Scan for the cell matching the given text and deliver its [x, y] coordinate at center. 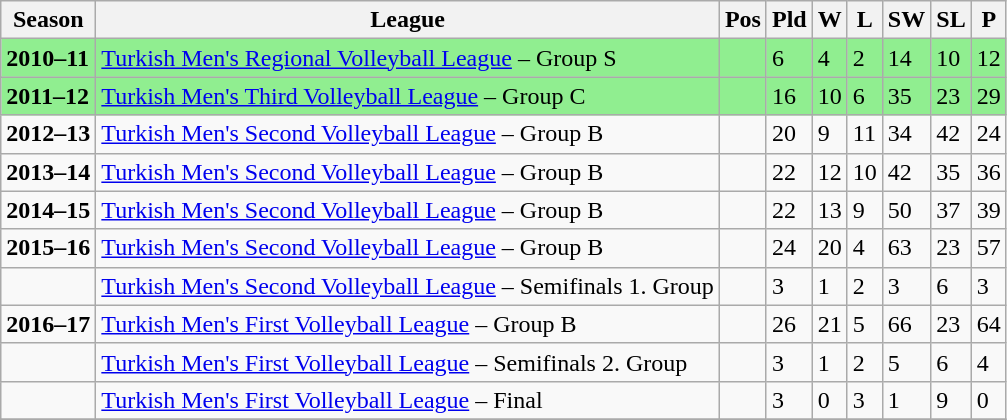
2013–14 [48, 172]
2012–13 [48, 134]
37 [951, 210]
2010–11 [48, 58]
Turkish Men's Third Volleyball League – Group C [408, 96]
L [864, 20]
P [988, 20]
2014–15 [48, 210]
21 [830, 324]
34 [906, 134]
63 [906, 248]
39 [988, 210]
36 [988, 172]
11 [864, 134]
Turkish Men's First Volleyball League – Group B [408, 324]
64 [988, 324]
2011–12 [48, 96]
13 [830, 210]
SL [951, 20]
50 [906, 210]
14 [906, 58]
Pld [789, 20]
66 [906, 324]
Season [48, 20]
Turkish Men's First Volleyball League – Semifinals 2. Group [408, 362]
League [408, 20]
2016–17 [48, 324]
2015–16 [48, 248]
W [830, 20]
57 [988, 248]
29 [988, 96]
SW [906, 20]
Turkish Men's Second Volleyball League – Semifinals 1. Group [408, 286]
26 [789, 324]
16 [789, 96]
Turkish Men's First Volleyball League – Final [408, 400]
Turkish Men's Regional Volleyball League – Group S [408, 58]
Pos [742, 20]
